Identify which cell holds the provided text, then report its [x, y] central coordinate. 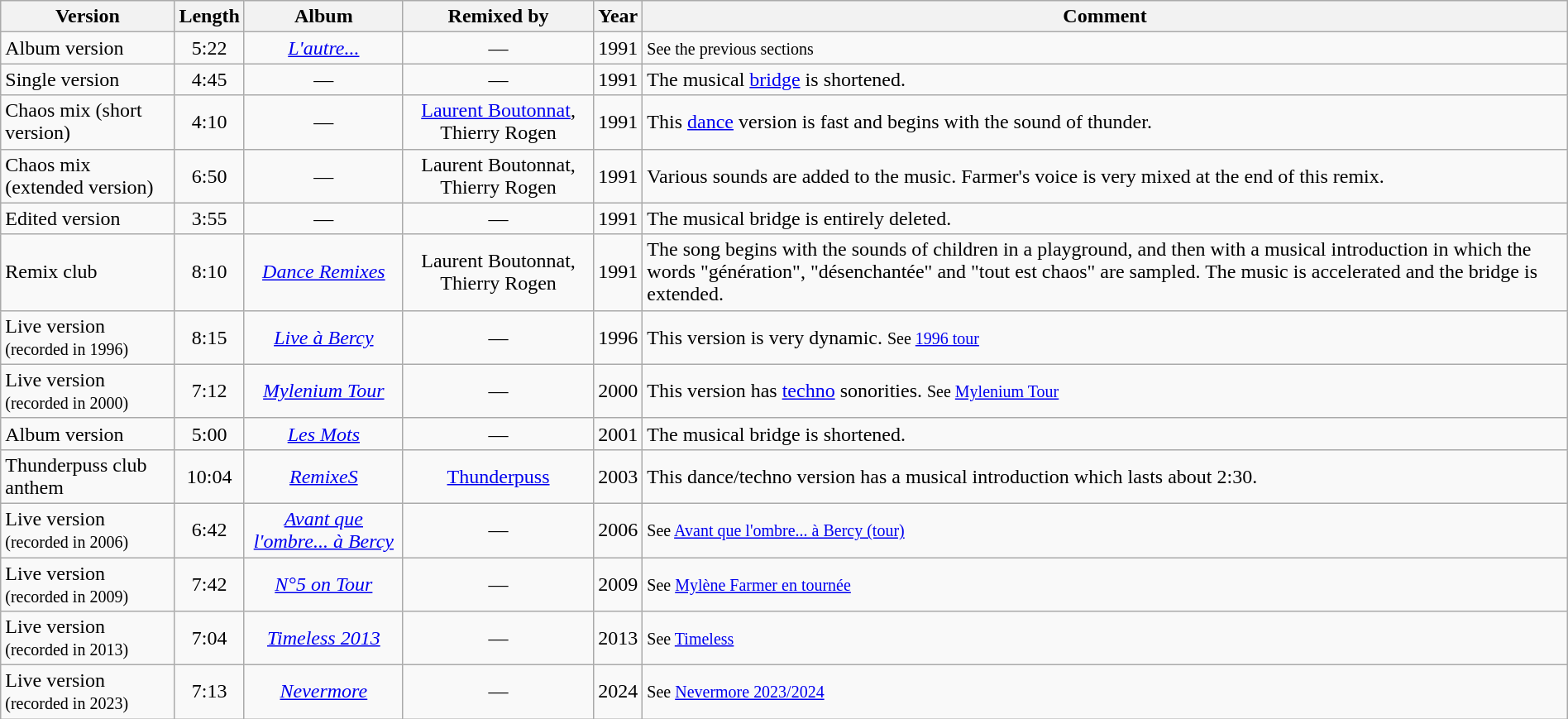
See Avant que l'ombre... à Bercy (tour) [1105, 530]
5:00 [209, 434]
Les Mots [323, 434]
2003 [619, 477]
Dance Remixes [323, 272]
This dance version is fast and begins with the sound of thunder. [1105, 122]
2001 [619, 434]
7:42 [209, 584]
Single version [88, 79]
See the previous sections [1105, 48]
Timeless 2013 [323, 639]
This version has techno sonorities. See Mylenium Tour [1105, 391]
6:42 [209, 530]
See Mylène Farmer en tournée [1105, 584]
Chaos mix (short version) [88, 122]
Length [209, 17]
Live version (recorded in 2009) [88, 584]
Live version (recorded in 2000) [88, 391]
6:50 [209, 175]
Remixed by [498, 17]
7:13 [209, 692]
Thunderpuss club anthem [88, 477]
Avant que l'ombre... à Bercy [323, 530]
L'autre... [323, 48]
Remix club [88, 272]
Various sounds are added to the music. Farmer's voice is very mixed at the end of this remix. [1105, 175]
7:04 [209, 639]
Live version (recorded in 2023) [88, 692]
See Nevermore 2023/2024 [1105, 692]
The musical bridge is entirely deleted. [1105, 218]
Nevermore [323, 692]
10:04 [209, 477]
Chaos mix (extended version) [88, 175]
2009 [619, 584]
Thunderpuss [498, 477]
Live version (recorded in 2013) [88, 639]
2000 [619, 391]
Live version (recorded in 1996) [88, 338]
7:12 [209, 391]
3:55 [209, 218]
8:10 [209, 272]
This dance/techno version has a musical introduction which lasts about 2:30. [1105, 477]
2013 [619, 639]
1996 [619, 338]
RemixeS [323, 477]
Comment [1105, 17]
Live à Bercy [323, 338]
Album [323, 17]
Year [619, 17]
Version [88, 17]
4:45 [209, 79]
2024 [619, 692]
This version is very dynamic. See 1996 tour [1105, 338]
Live version (recorded in 2006) [88, 530]
5:22 [209, 48]
8:15 [209, 338]
Edited version [88, 218]
Mylenium Tour [323, 391]
4:10 [209, 122]
N°5 on Tour [323, 584]
See Timeless [1105, 639]
2006 [619, 530]
